Determine the [x, y] coordinate at the center of the cell enclosing the given text.  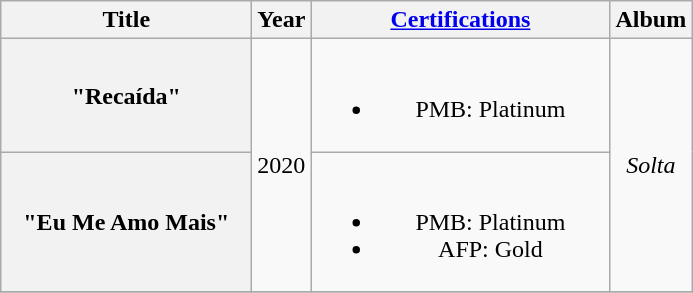
Certifications [460, 20]
2020 [282, 166]
PMB: Platinum [460, 96]
Album [651, 20]
"Eu Me Amo Mais" [126, 222]
Title [126, 20]
PMB: PlatinumAFP: Gold [460, 222]
"Recaída" [126, 96]
Solta [651, 166]
Year [282, 20]
